Detect which cell encompasses the target text, then output its (x, y) center coordinate. 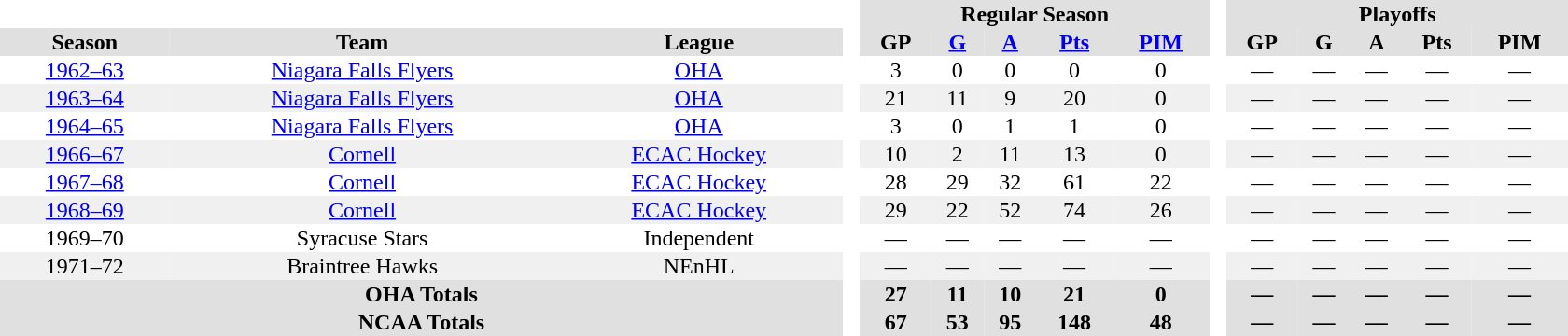
NCAA Totals (422, 322)
Team (362, 42)
Playoffs (1397, 14)
95 (1010, 322)
1971–72 (85, 266)
1968–69 (85, 210)
1966–67 (85, 154)
2 (958, 154)
NEnHL (699, 266)
53 (958, 322)
9 (1010, 98)
32 (1010, 182)
148 (1073, 322)
Syracuse Stars (362, 238)
67 (896, 322)
Season (85, 42)
61 (1073, 182)
1962–63 (85, 70)
1967–68 (85, 182)
74 (1073, 210)
Braintree Hawks (362, 266)
52 (1010, 210)
13 (1073, 154)
48 (1161, 322)
Independent (699, 238)
1963–64 (85, 98)
26 (1161, 210)
1969–70 (85, 238)
20 (1073, 98)
League (699, 42)
OHA Totals (422, 294)
28 (896, 182)
Regular Season (1035, 14)
27 (896, 294)
1964–65 (85, 126)
